From the cell containing the given text, extract its center point as [x, y] coordinate. 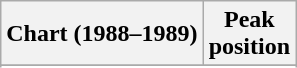
Chart (1988–1989) [102, 34]
Peakposition [249, 34]
